Determine the [x, y] coordinate at the center of the cell enclosing the given text.  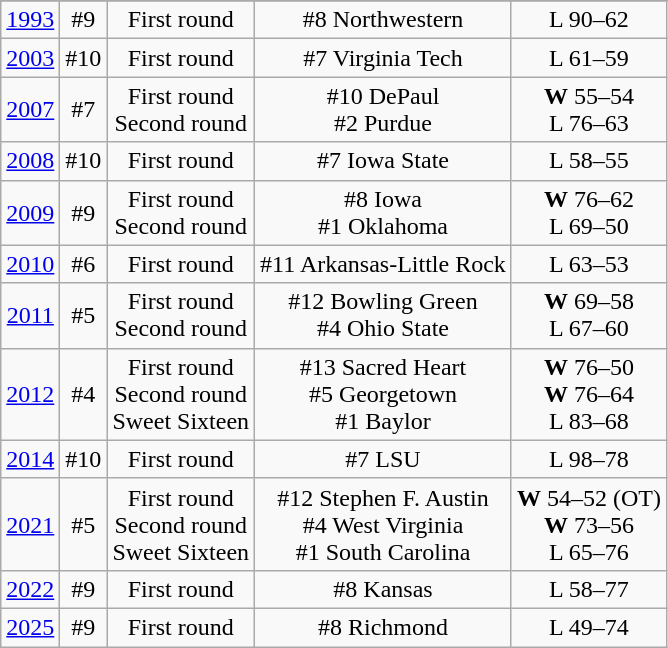
2014 [30, 459]
2003 [30, 58]
2025 [30, 627]
#12 Stephen F. Austin#4 West Virginia#1 South Carolina [384, 524]
L 98–78 [588, 459]
#8 Northwestern [384, 20]
#11 Arkansas-Little Rock [384, 264]
#12 Bowling Green#4 Ohio State [384, 316]
#8 Iowa#1 Oklahoma [384, 212]
2011 [30, 316]
2008 [30, 161]
#6 [84, 264]
L 90–62 [588, 20]
1993 [30, 20]
2012 [30, 394]
#10 DePaul#2 Purdue [384, 110]
L 58–55 [588, 161]
L 61–59 [588, 58]
#7 Iowa State [384, 161]
#7 [84, 110]
W 54–52 (OT)W 73–56L 65–76 [588, 524]
W 76–50W 76–64L 83–68 [588, 394]
2007 [30, 110]
#7 LSU [384, 459]
#4 [84, 394]
#8 Richmond [384, 627]
W 55–54L 76–63 [588, 110]
#7 Virginia Tech [384, 58]
W 69–58L 67–60 [588, 316]
L 49–74 [588, 627]
L 63–53 [588, 264]
2010 [30, 264]
#8 Kansas [384, 589]
#13 Sacred Heart#5 Georgetown#1 Baylor [384, 394]
2021 [30, 524]
2022 [30, 589]
2009 [30, 212]
W 76–62L 69–50 [588, 212]
L 58–77 [588, 589]
